Capture the cell that displays the provided text and extract its [x, y] central coordinate. 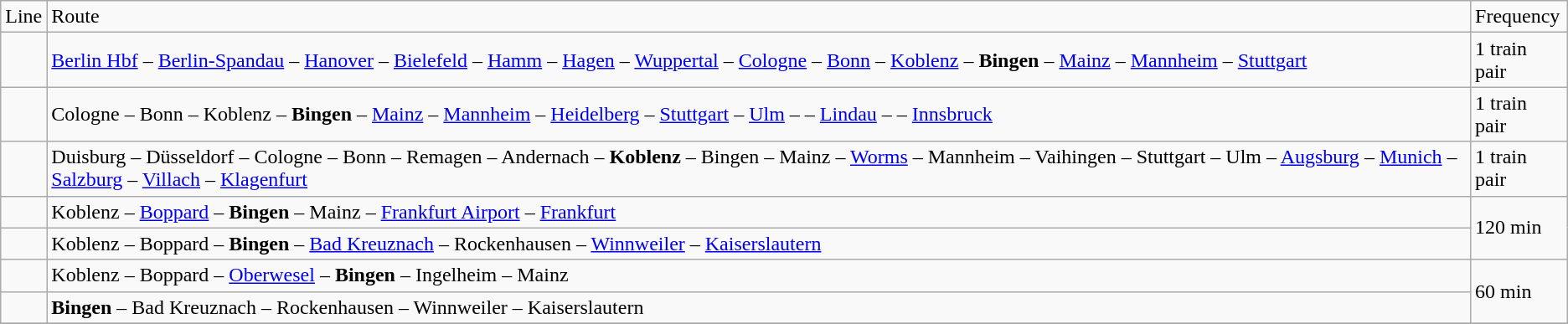
Koblenz – Boppard – Bingen – Bad Kreuznach – Rockenhausen – Winnweiler – Kaiserslautern [759, 244]
60 min [1519, 291]
Line [23, 17]
Bingen – Bad Kreuznach – Rockenhausen – Winnweiler – Kaiserslautern [759, 307]
Koblenz – Boppard – Bingen – Mainz – Frankfurt Airport – Frankfurt [759, 212]
Berlin Hbf – Berlin-Spandau – Hanover – Bielefeld – Hamm – Hagen – Wuppertal – Cologne – Bonn – Koblenz – Bingen – Mainz – Mannheim – Stuttgart [759, 60]
Cologne – Bonn – Koblenz – Bingen – Mainz – Mannheim – Heidelberg – Stuttgart – Ulm – – Lindau – – Innsbruck [759, 114]
120 min [1519, 228]
Route [759, 17]
Koblenz – Boppard – Oberwesel – Bingen – Ingelheim – Mainz [759, 275]
Frequency [1519, 17]
